Extract the [X, Y] coordinate from the center of the cell holding the provided text.  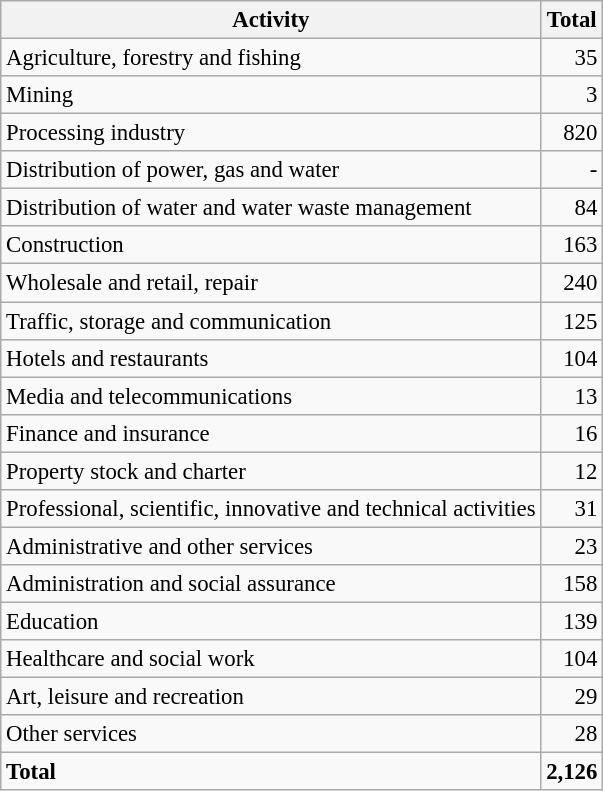
Traffic, storage and communication [271, 321]
125 [572, 321]
163 [572, 245]
240 [572, 283]
139 [572, 621]
Administration and social assurance [271, 584]
35 [572, 58]
3 [572, 95]
Art, leisure and recreation [271, 697]
Finance and insurance [271, 433]
13 [572, 396]
31 [572, 509]
Mining [271, 95]
Agriculture, forestry and fishing [271, 58]
Activity [271, 20]
Wholesale and retail, repair [271, 283]
Administrative and other services [271, 546]
Distribution of power, gas and water [271, 170]
Other services [271, 734]
84 [572, 208]
23 [572, 546]
16 [572, 433]
29 [572, 697]
Healthcare and social work [271, 659]
- [572, 170]
Media and telecommunications [271, 396]
12 [572, 471]
28 [572, 734]
Property stock and charter [271, 471]
2,126 [572, 772]
Distribution of water and water waste management [271, 208]
158 [572, 584]
Construction [271, 245]
Education [271, 621]
Professional, scientific, innovative and technical activities [271, 509]
Hotels and restaurants [271, 358]
Processing industry [271, 133]
820 [572, 133]
